For the text-containing cell, return its midpoint in [x, y] coordinate format. 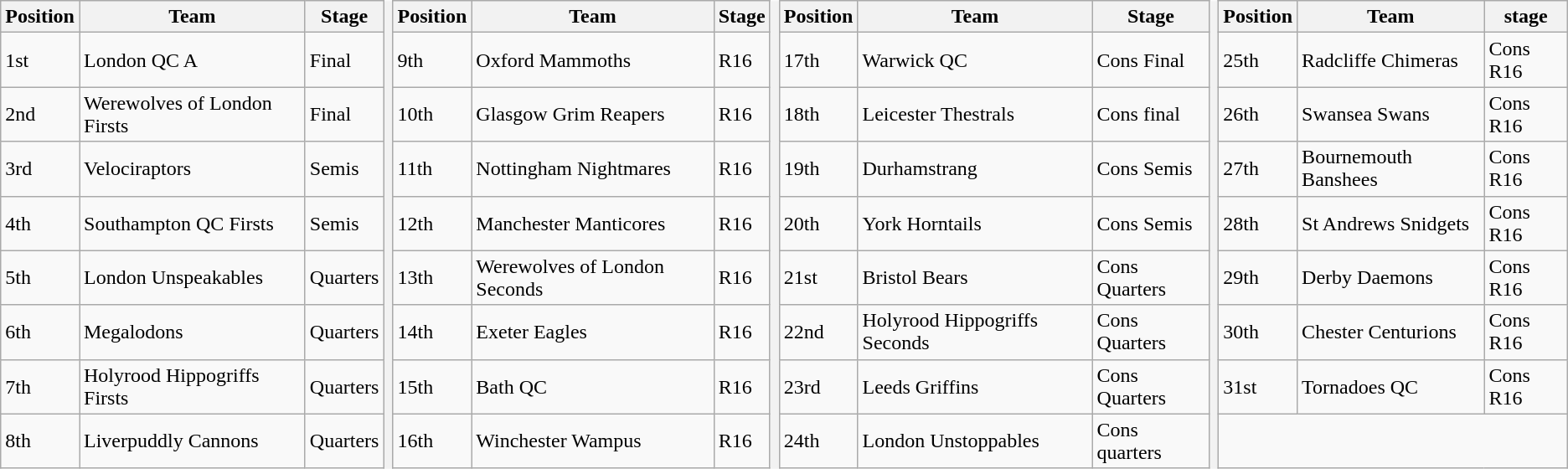
Leicester Thestrals [975, 114]
London Unstoppables [975, 441]
26th [1258, 114]
Exeter Eagles [593, 332]
Manchester Manticores [593, 223]
7th [40, 387]
Holyrood Hippogriffs Seconds [975, 332]
16th [432, 441]
17th [818, 60]
9th [432, 60]
Radcliffe Chimeras [1390, 60]
13th [432, 278]
Bristol Bears [975, 278]
6th [40, 332]
8th [40, 441]
28th [1258, 223]
29th [1258, 278]
23rd [818, 387]
Glasgow Grim Reapers [593, 114]
Tornadoes QC [1390, 387]
Holyrood Hippogriffs Firsts [192, 387]
Velociraptors [192, 169]
11th [432, 169]
20th [818, 223]
31st [1258, 387]
London Unspeakables [192, 278]
Cons quarters [1151, 441]
19th [818, 169]
St Andrews Snidgets [1390, 223]
27th [1258, 169]
3rd [40, 169]
Chester Centurions [1390, 332]
Durhamstrang [975, 169]
Bournemouth Banshees [1390, 169]
Warwick QC [975, 60]
London QC A [192, 60]
Nottingham Nightmares [593, 169]
Leeds Griffins [975, 387]
Southampton QC Firsts [192, 223]
Werewolves of London Firsts [192, 114]
2nd [40, 114]
Werewolves of London Seconds [593, 278]
stage [1526, 17]
Cons final [1151, 114]
Swansea Swans [1390, 114]
24th [818, 441]
Oxford Mammoths [593, 60]
Cons Final [1151, 60]
Megalodons [192, 332]
4th [40, 223]
15th [432, 387]
25th [1258, 60]
Winchester Wampus [593, 441]
Derby Daemons [1390, 278]
York Horntails [975, 223]
30th [1258, 332]
1st [40, 60]
18th [818, 114]
21st [818, 278]
12th [432, 223]
22nd [818, 332]
10th [432, 114]
Bath QC [593, 387]
Liverpuddly Cannons [192, 441]
5th [40, 278]
14th [432, 332]
